Find where the given text appears and provide that cell's center as [X, Y] coordinate. 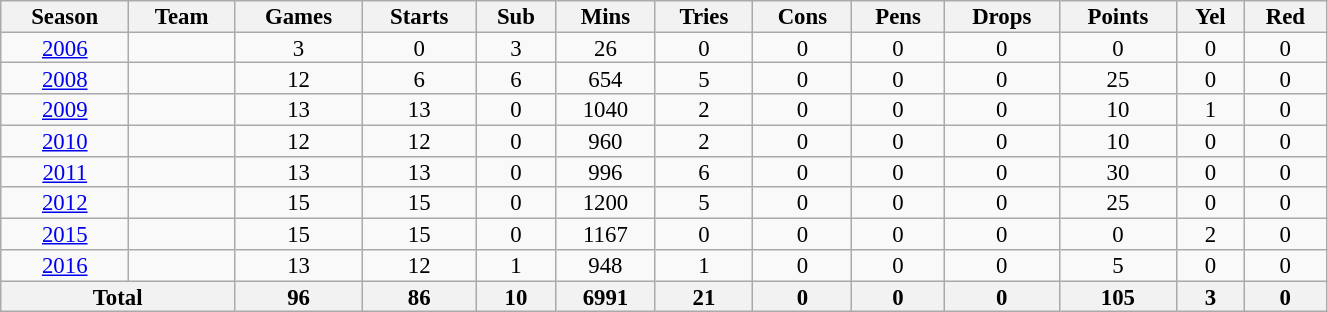
Pens [898, 16]
2016 [65, 266]
2015 [65, 234]
96 [299, 296]
2009 [65, 110]
105 [1118, 296]
26 [606, 48]
Drops [1002, 16]
2008 [65, 78]
654 [606, 78]
2006 [65, 48]
Sub [516, 16]
Mins [606, 16]
Games [299, 16]
Total [118, 296]
Red [1285, 16]
86 [420, 296]
Points [1118, 16]
30 [1118, 172]
6991 [606, 296]
960 [606, 140]
Starts [420, 16]
1200 [606, 204]
Season [65, 16]
1167 [606, 234]
Team [182, 16]
Tries [704, 16]
Cons [802, 16]
Yel [1211, 16]
2012 [65, 204]
996 [606, 172]
21 [704, 296]
2011 [65, 172]
1040 [606, 110]
948 [606, 266]
2010 [65, 140]
